Pinpoint the cell where the given text exists, returning its (X, Y) midpoint coordinate. 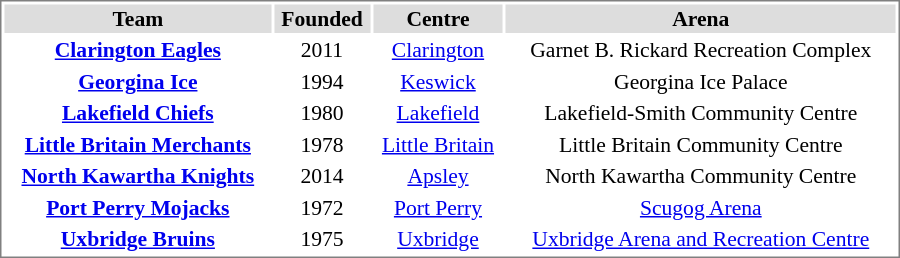
Keswick (438, 82)
Lakefield Chiefs (138, 113)
1994 (322, 82)
Clarington Eagles (138, 50)
Centre (438, 18)
Uxbridge (438, 239)
Georgina Ice Palace (700, 82)
Lakefield (438, 113)
North Kawartha Knights (138, 176)
Scugog Arena (700, 208)
Port Perry (438, 208)
Little Britain (438, 144)
1972 (322, 208)
1980 (322, 113)
Uxbridge Bruins (138, 239)
Apsley (438, 176)
Founded (322, 18)
Georgina Ice (138, 82)
1975 (322, 239)
Clarington (438, 50)
Arena (700, 18)
North Kawartha Community Centre (700, 176)
Little Britain Merchants (138, 144)
Uxbridge Arena and Recreation Centre (700, 239)
2011 (322, 50)
1978 (322, 144)
Port Perry Mojacks (138, 208)
2014 (322, 176)
Little Britain Community Centre (700, 144)
Garnet B. Rickard Recreation Complex (700, 50)
Lakefield-Smith Community Centre (700, 113)
Team (138, 18)
